Provide the [X, Y] coordinate of the cell's center where the given text is located.  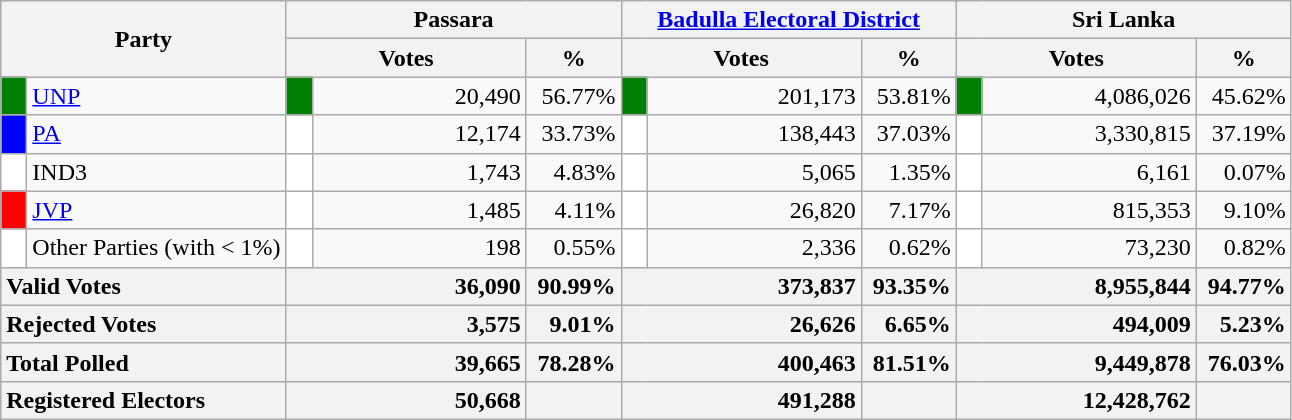
78.28% [574, 362]
37.03% [908, 134]
90.99% [574, 286]
Party [144, 39]
3,330,815 [1089, 134]
37.19% [1244, 134]
45.62% [1244, 96]
4.83% [574, 172]
6,161 [1089, 172]
494,009 [1076, 324]
1,743 [419, 172]
Rejected Votes [144, 324]
81.51% [908, 362]
Registered Electors [144, 400]
8,955,844 [1076, 286]
7.17% [908, 210]
UNP [156, 96]
Sri Lanka [1124, 20]
IND3 [156, 172]
2,336 [754, 248]
73,230 [1089, 248]
Other Parties (with < 1%) [156, 248]
Total Polled [144, 362]
PA [156, 134]
201,173 [754, 96]
4,086,026 [1089, 96]
9,449,878 [1076, 362]
198 [419, 248]
12,428,762 [1076, 400]
Passara [454, 20]
400,463 [741, 362]
Valid Votes [144, 286]
0.62% [908, 248]
50,668 [406, 400]
0.82% [1244, 248]
138,443 [754, 134]
39,665 [406, 362]
20,490 [419, 96]
6.65% [908, 324]
Badulla Electoral District [788, 20]
9.10% [1244, 210]
26,626 [741, 324]
56.77% [574, 96]
76.03% [1244, 362]
491,288 [741, 400]
9.01% [574, 324]
53.81% [908, 96]
4.11% [574, 210]
36,090 [406, 286]
3,575 [406, 324]
33.73% [574, 134]
815,353 [1089, 210]
94.77% [1244, 286]
12,174 [419, 134]
1,485 [419, 210]
5.23% [1244, 324]
JVP [156, 210]
5,065 [754, 172]
0.07% [1244, 172]
93.35% [908, 286]
0.55% [574, 248]
1.35% [908, 172]
26,820 [754, 210]
373,837 [741, 286]
